Determine the [X, Y] coordinate at the center of the cell enclosing the given text.  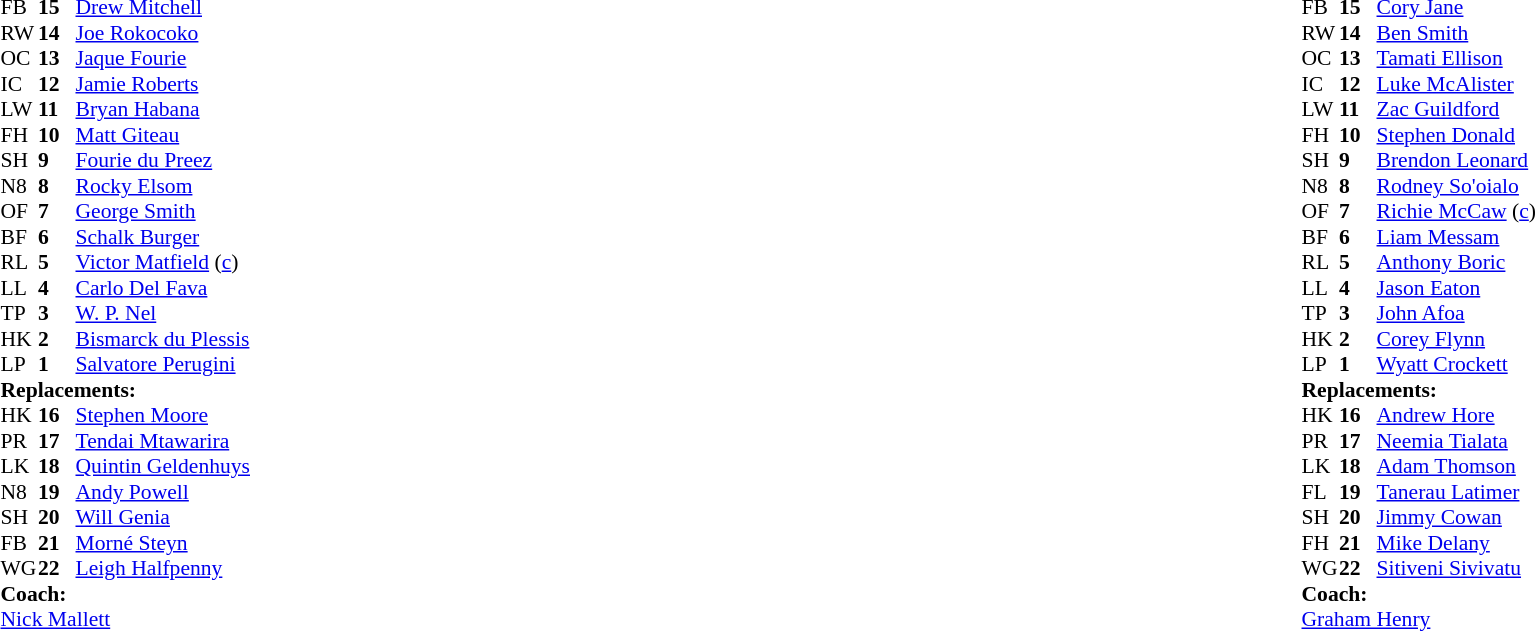
Carlo Del Fava [163, 288]
Salvatore Perugini [163, 365]
Victor Matfield (c) [163, 263]
Rocky Elsom [163, 186]
Matt Giteau [163, 135]
Will Genia [163, 517]
Andy Powell [163, 492]
Bismarck du Plessis [163, 339]
Joe Rokocoko [163, 33]
Coach: [124, 594]
Bryan Habana [163, 109]
W. P. Nel [163, 313]
George Smith [163, 211]
Stephen Moore [163, 415]
Fourie du Preez [163, 161]
FB [19, 543]
Replacements: [124, 390]
Leigh Halfpenny [163, 569]
FL [1321, 492]
Morné Steyn [163, 543]
Jamie Roberts [163, 84]
Jaque Fourie [163, 59]
Tendai Mtawarira [163, 441]
Quintin Geldenhuys [163, 467]
Schalk Burger [163, 237]
